Determine the [x, y] coordinate at the center of the cell enclosing the given text.  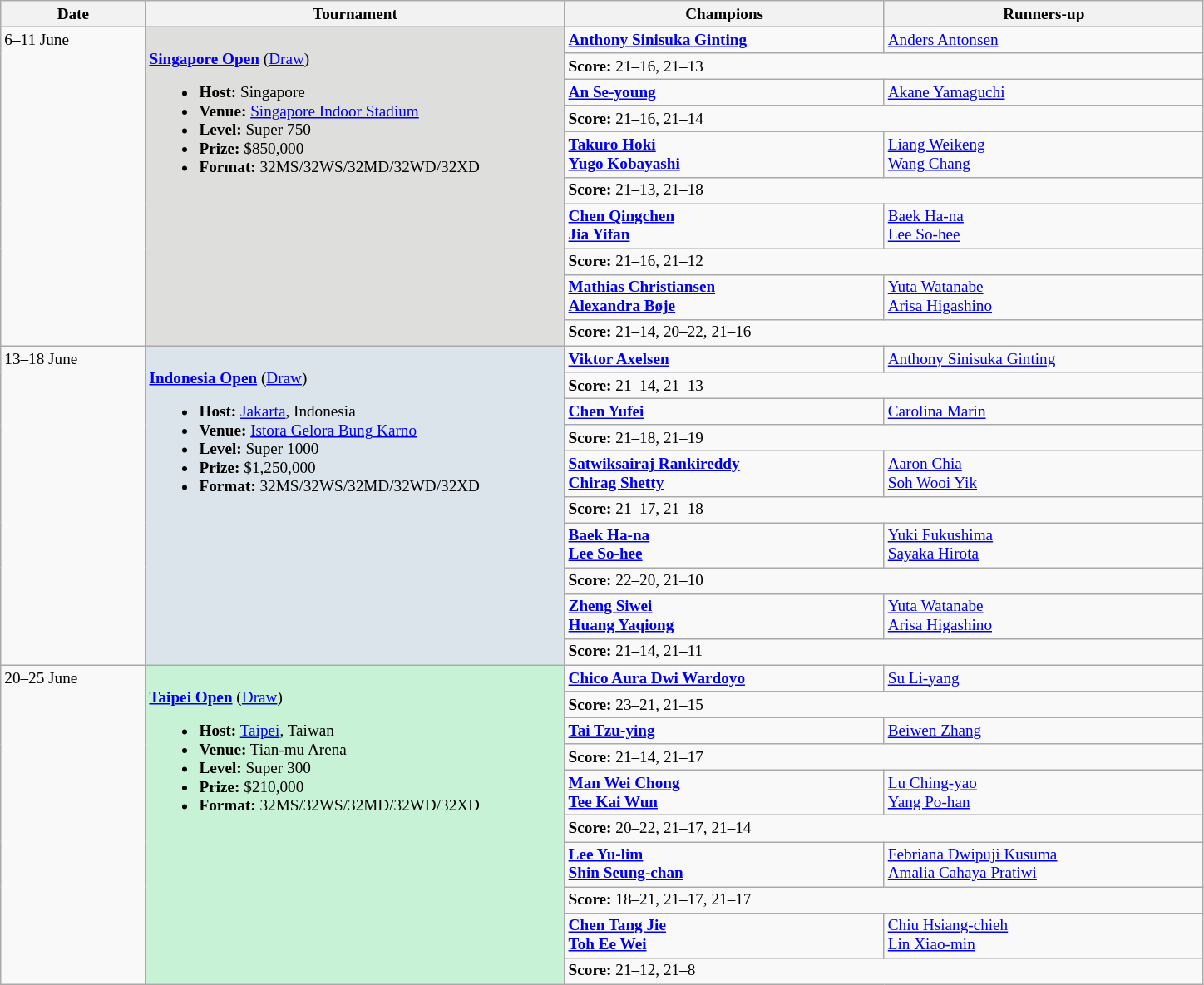
Score: 21–12, 21–8 [884, 971]
Zheng Siwei Huang Yaqiong [724, 616]
13–18 June [73, 505]
Date [73, 14]
Score: 23–21, 21–15 [884, 705]
Chen Tang Jie Toh Ee Wei [724, 935]
Takuro Hoki Yugo Kobayashi [724, 155]
Singapore Open (Draw)Host: SingaporeVenue: Singapore Indoor StadiumLevel: Super 750Prize: $850,000Format: 32MS/32WS/32MD/32WD/32XD [355, 186]
Beiwen Zhang [1044, 731]
Satwiksairaj Rankireddy Chirag Shetty [724, 474]
Taipei Open (Draw)Host: Taipei, TaiwanVenue: Tian-mu ArenaLevel: Super 300Prize: $210,000Format: 32MS/32WS/32MD/32WD/32XD [355, 825]
Tai Tzu-ying [724, 731]
Score: 21–16, 21–13 [884, 66]
Lee Yu-lim Shin Seung-chan [724, 864]
Liang Weikeng Wang Chang [1044, 155]
Lu Ching-yao Yang Po-han [1044, 793]
Man Wei Chong Tee Kai Wun [724, 793]
Score: 21–14, 21–17 [884, 757]
20–25 June [73, 825]
Score: 18–21, 21–17, 21–17 [884, 899]
Score: 22–20, 21–10 [884, 581]
Score: 21–14, 21–11 [884, 652]
Carolina Marín [1044, 411]
Score: 20–22, 21–17, 21–14 [884, 829]
Indonesia Open (Draw)Host: Jakarta, IndonesiaVenue: Istora Gelora Bung KarnoLevel: Super 1000Prize: $1,250,000Format: 32MS/32WS/32MD/32WD/32XD [355, 505]
Tournament [355, 14]
Yuki Fukushima Sayaka Hirota [1044, 544]
Su Li-yang [1044, 678]
Chen Yufei [724, 411]
6–11 June [73, 186]
Chen Qingchen Jia Yifan [724, 226]
Runners-up [1044, 14]
Score: 21–14, 21–13 [884, 386]
Mathias Christiansen Alexandra Bøje [724, 297]
Score: 21–18, 21–19 [884, 438]
Score: 21–16, 21–14 [884, 119]
Anders Antonsen [1044, 40]
Score: 21–13, 21–18 [884, 190]
An Se-young [724, 92]
Chiu Hsiang-chieh Lin Xiao-min [1044, 935]
Score: 21–17, 21–18 [884, 510]
Aaron Chia Soh Wooi Yik [1044, 474]
Score: 21–16, 21–12 [884, 262]
Chico Aura Dwi Wardoyo [724, 678]
Akane Yamaguchi [1044, 92]
Score: 21–14, 20–22, 21–16 [884, 332]
Febriana Dwipuji Kusuma Amalia Cahaya Pratiwi [1044, 864]
Viktor Axelsen [724, 359]
Champions [724, 14]
